Output the [X, Y] coordinate of the center of the cell containing the given text.  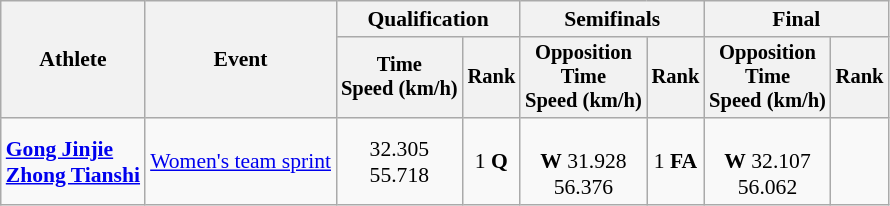
Qualification [428, 19]
W 32.107 56.062 [768, 162]
32.305 55.718 [400, 162]
Event [240, 60]
Gong JinjieZhong Tianshi [73, 162]
W 31.928 56.376 [584, 162]
Semifinals [612, 19]
Women's team sprint [240, 162]
Athlete [73, 60]
1 Q [492, 162]
1 FA [676, 162]
Final [796, 19]
TimeSpeed (km/h) [400, 78]
